Search for the cell housing the specified text and yield its [x, y] center coordinate. 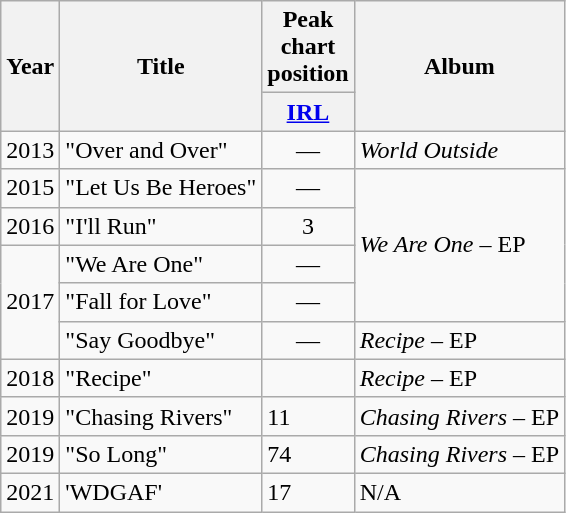
"I'll Run" [161, 226]
2016 [30, 226]
"Let Us Be Heroes" [161, 188]
"Over and Over" [161, 150]
"So Long" [161, 454]
'WDGAF' [161, 492]
3 [308, 226]
N/A [459, 492]
74 [308, 454]
IRL [308, 112]
2018 [30, 378]
2017 [30, 302]
11 [308, 416]
"Fall for Love" [161, 302]
We Are One – EP [459, 245]
"We Are One" [161, 264]
2021 [30, 492]
Title [161, 66]
World Outside [459, 150]
Year [30, 66]
17 [308, 492]
"Say Goodbye" [161, 340]
2013 [30, 150]
Album [459, 66]
"Chasing Rivers" [161, 416]
Peak chart position [308, 47]
2015 [30, 188]
"Recipe" [161, 378]
